Pinpoint the cell where the given text exists, returning its (x, y) midpoint coordinate. 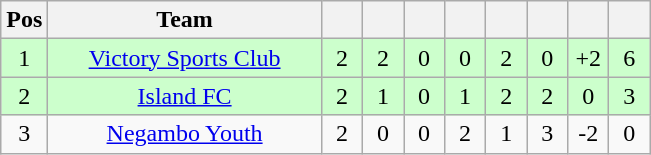
Pos (24, 20)
-2 (588, 134)
Victory Sports Club (185, 58)
Team (185, 20)
Island FC (185, 96)
Negambo Youth (185, 134)
+2 (588, 58)
6 (630, 58)
